Search for the cell housing the specified text and yield its (x, y) center coordinate. 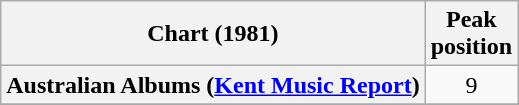
Australian Albums (Kent Music Report) (213, 85)
Peakposition (471, 34)
Chart (1981) (213, 34)
9 (471, 85)
